Return (x, y) of the center of cell containing provided text 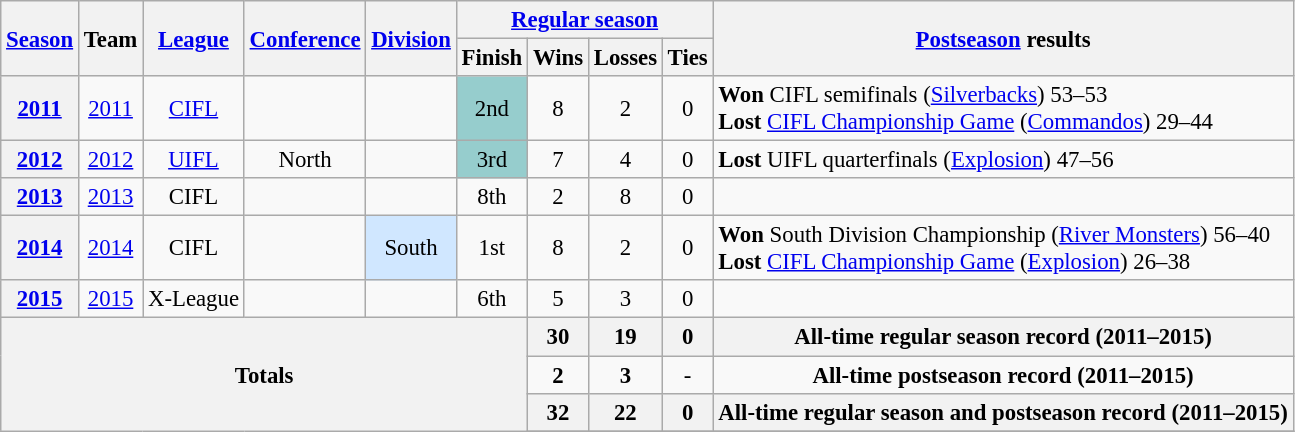
Totals (264, 374)
22 (625, 412)
League (194, 38)
Division (411, 38)
19 (625, 337)
North (305, 160)
All-time regular season and postseason record (2011–2015) (1003, 412)
4 (625, 160)
Finish (492, 58)
Won South Division Championship (River Monsters) 56–40Lost CIFL Championship Game (Explosion) 26–38 (1003, 248)
1st (492, 248)
32 (558, 412)
Lost UIFL quarterfinals (Explosion) 47–56 (1003, 160)
All-time regular season record (2011–2015) (1003, 337)
Conference (305, 38)
UIFL (194, 160)
Regular season (584, 20)
Team (110, 38)
Season (40, 38)
2nd (492, 108)
Ties (688, 58)
Won CIFL semifinals (Silverbacks) 53–53Lost CIFL Championship Game (Commandos) 29–44 (1003, 108)
5 (558, 299)
30 (558, 337)
South (411, 248)
Postseason results (1003, 38)
X-League (194, 299)
Wins (558, 58)
Losses (625, 58)
All-time postseason record (2011–2015) (1003, 375)
8th (492, 197)
- (688, 375)
3rd (492, 160)
6th (492, 299)
7 (558, 160)
